Find where the given text appears and provide that cell's center as (x, y) coordinate. 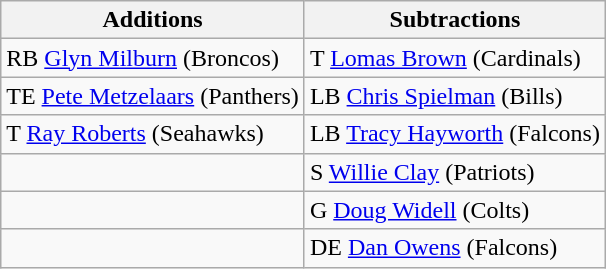
RB Glyn Milburn (Broncos) (153, 58)
Subtractions (454, 20)
Additions (153, 20)
TE Pete Metzelaars (Panthers) (153, 96)
DE Dan Owens (Falcons) (454, 248)
G Doug Widell (Colts) (454, 210)
T Ray Roberts (Seahawks) (153, 134)
T Lomas Brown (Cardinals) (454, 58)
LB Tracy Hayworth (Falcons) (454, 134)
S Willie Clay (Patriots) (454, 172)
LB Chris Spielman (Bills) (454, 96)
